Scan for the cell matching the given text and deliver its (x, y) coordinate at center. 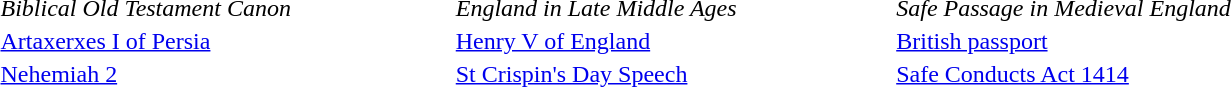
Henry V of England (672, 41)
